Find where the given text appears and provide that cell's center as [x, y] coordinate. 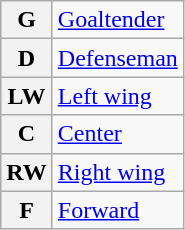
LW [27, 96]
G [27, 20]
Forward [118, 210]
Defenseman [118, 58]
D [27, 58]
C [27, 134]
F [27, 210]
Left wing [118, 96]
Center [118, 134]
RW [27, 172]
Goaltender [118, 20]
Right wing [118, 172]
